Identify which cell holds the provided text, then report its [x, y] central coordinate. 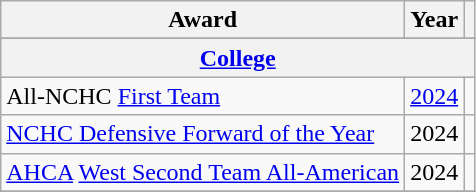
NCHC Defensive Forward of the Year [203, 134]
All-NCHC First Team [203, 96]
Year [434, 20]
Award [203, 20]
College [238, 58]
AHCA West Second Team All-American [203, 172]
